Determine the (X, Y) coordinate at the center of the cell enclosing the given text.  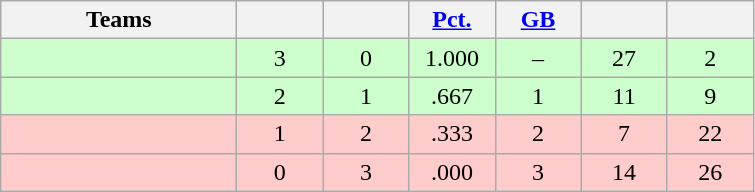
27 (624, 58)
22 (710, 134)
1.000 (452, 58)
11 (624, 96)
– (538, 58)
Teams (119, 20)
.667 (452, 96)
9 (710, 96)
Pct. (452, 20)
GB (538, 20)
14 (624, 172)
7 (624, 134)
26 (710, 172)
.000 (452, 172)
.333 (452, 134)
